Search for the cell housing the specified text and yield its [x, y] center coordinate. 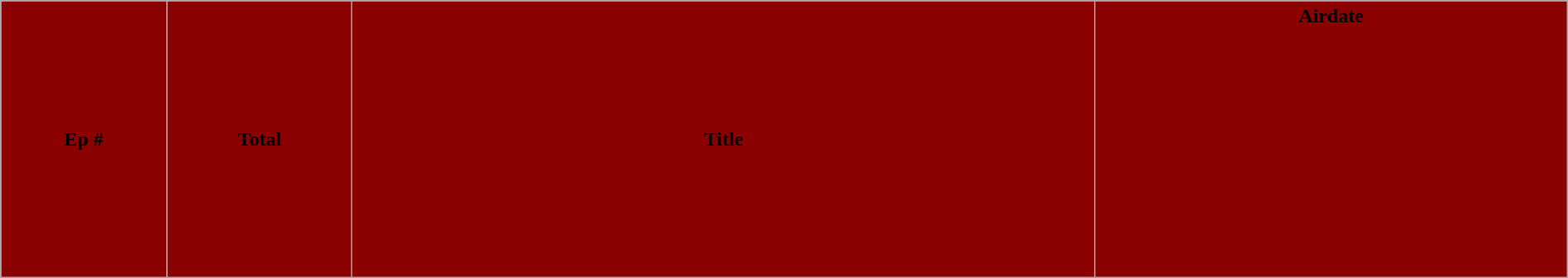
Ep # [84, 139]
Airdate [1331, 139]
Title [724, 139]
Total [260, 139]
